Output the [X, Y] coordinate of the center of the cell containing the given text.  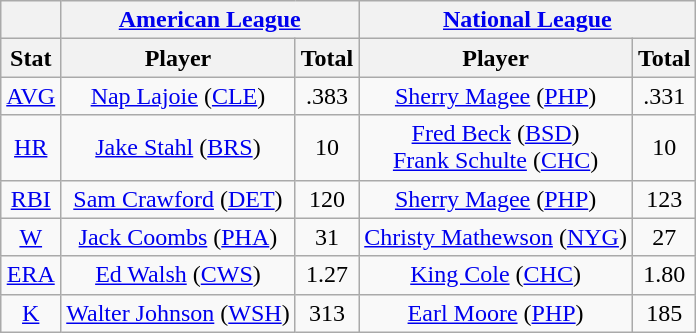
Earl Moore (PHP) [496, 313]
.383 [327, 96]
120 [327, 199]
31 [327, 237]
Christy Mathewson (NYG) [496, 237]
W [31, 237]
Walter Johnson (WSH) [178, 313]
Ed Walsh (CWS) [178, 275]
27 [664, 237]
313 [327, 313]
Jack Coombs (PHA) [178, 237]
185 [664, 313]
.331 [664, 96]
Fred Beck (BSD)Frank Schulte (CHC) [496, 148]
K [31, 313]
RBI [31, 199]
American League [210, 20]
Jake Stahl (BRS) [178, 148]
1.27 [327, 275]
123 [664, 199]
1.80 [664, 275]
Stat [31, 58]
National League [528, 20]
HR [31, 148]
Nap Lajoie (CLE) [178, 96]
King Cole (CHC) [496, 275]
Sam Crawford (DET) [178, 199]
AVG [31, 96]
ERA [31, 275]
